Search for the cell housing the specified text and yield its (X, Y) center coordinate. 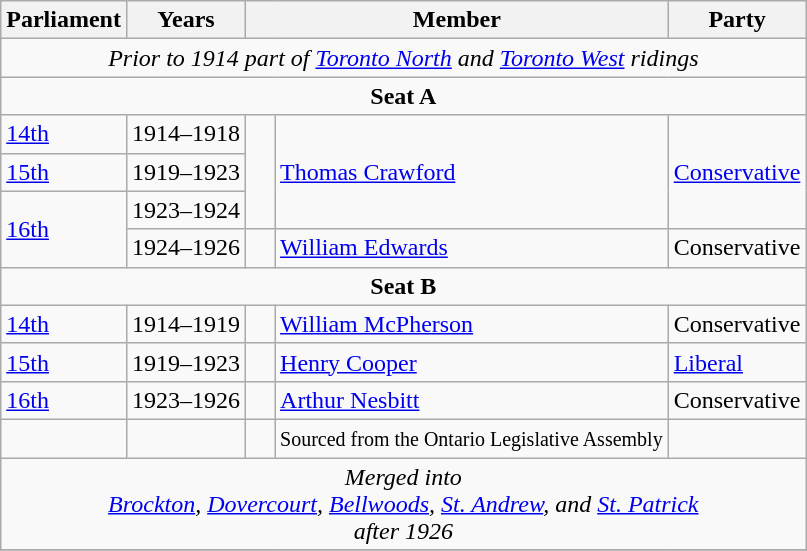
Seat B (404, 286)
Party (737, 20)
Parliament (64, 20)
Prior to 1914 part of Toronto North and Toronto West ridings (404, 58)
Henry Cooper (472, 362)
1923–1926 (186, 400)
William Edwards (472, 248)
Merged into Brockton, Dovercourt, Bellwoods, St. Andrew, and St. Patrick after 1926 (404, 504)
Arthur Nesbitt (472, 400)
Years (186, 20)
1914–1919 (186, 324)
Thomas Crawford (472, 172)
Sourced from the Ontario Legislative Assembly (472, 438)
1914–1918 (186, 134)
William McPherson (472, 324)
Member (458, 20)
Seat A (404, 96)
Liberal (737, 362)
1923–1924 (186, 210)
1924–1926 (186, 248)
